From the cell containing the given text, extract its center point as (x, y) coordinate. 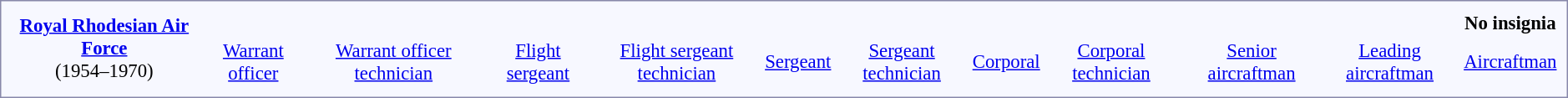
Leading aircraftman (1389, 62)
Senior aircraftman (1252, 62)
Flight sergeant (539, 62)
No insignia (1510, 23)
Sergeant technician (902, 62)
Aircraftman (1510, 62)
Corporal (1006, 62)
Corporal technician (1110, 62)
Warrant officer technician (394, 62)
Flight sergeant technician (676, 62)
Warrant officer (254, 62)
Sergeant (798, 62)
Royal Rhodesian Air Force(1954–1970) (104, 48)
